Scan for the cell matching the given text and deliver its (x, y) coordinate at center. 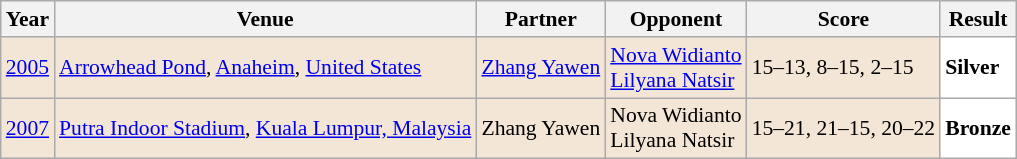
2005 (28, 68)
15–13, 8–15, 2–15 (844, 68)
Opponent (676, 19)
15–21, 21–15, 20–22 (844, 128)
Arrowhead Pond, Anaheim, United States (265, 68)
Venue (265, 19)
Silver (978, 68)
Score (844, 19)
Putra Indoor Stadium, Kuala Lumpur, Malaysia (265, 128)
Result (978, 19)
Partner (540, 19)
2007 (28, 128)
Bronze (978, 128)
Year (28, 19)
